Identify which cell holds the provided text, then report its (x, y) central coordinate. 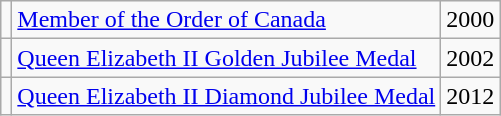
Queen Elizabeth II Diamond Jubilee Medal (226, 96)
2012 (470, 96)
Queen Elizabeth II Golden Jubilee Medal (226, 58)
2000 (470, 20)
Member of the Order of Canada (226, 20)
2002 (470, 58)
